Identify which cell holds the provided text, then report its (x, y) central coordinate. 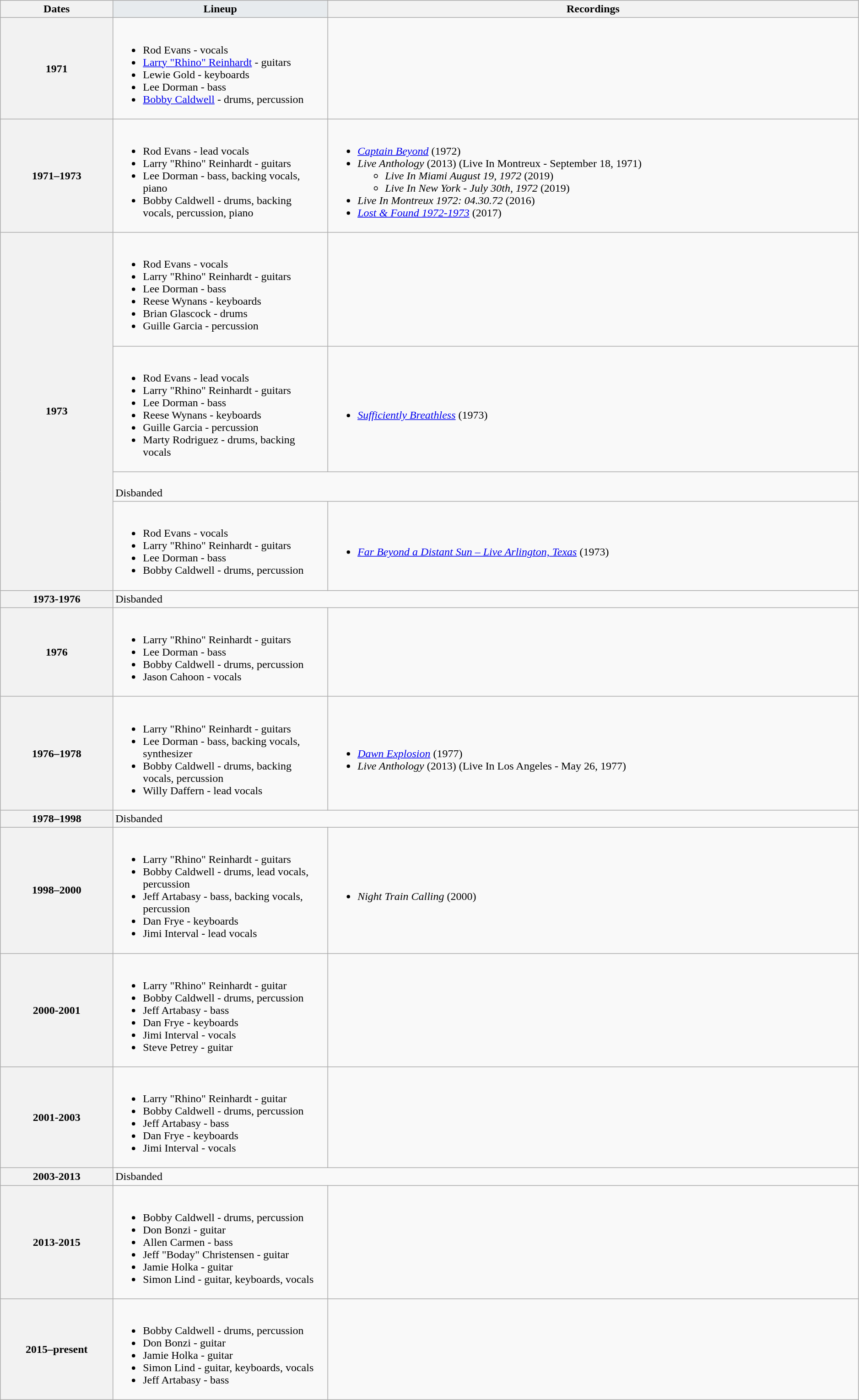
Night Train Calling (2000) (593, 890)
2000-2001 (57, 1010)
2013-2015 (57, 1242)
Larry "Rhino" Reinhardt - guitarsLee Dorman - bassBobby Caldwell - drums, percussionJason Cahoon - vocals (221, 652)
1978–1998 (57, 818)
Rod Evans - vocalsLarry "Rhino" Reinhardt - guitarsLee Dorman - bassReese Wynans - keyboardsBrian Glascock - drumsGuille Garcia - percussion (221, 289)
2015–present (57, 1350)
Rod Evans - vocalsLarry "Rhino" Reinhardt - guitarsLewie Gold - keyboardsLee Dorman - bassBobby Caldwell - drums, percussion (221, 69)
Dates (57, 9)
Larry "Rhino" Reinhardt - guitarBobby Caldwell - drums, percussionJeff Artabasy - bassDan Frye - keyboardsJimi Interval - vocals (221, 1117)
2003-2013 (57, 1177)
1971–1973 (57, 176)
Sufficiently Breathless (1973) (593, 409)
Larry "Rhino" Reinhardt - guitarBobby Caldwell - drums, percussionJeff Artabasy - bassDan Frye - keyboardsJimi Interval - vocalsSteve Petrey - guitar (221, 1010)
1976 (57, 652)
Far Beyond a Distant Sun – Live Arlington, Texas (1973) (593, 546)
Recordings (593, 9)
2001-2003 (57, 1117)
Bobby Caldwell - drums, percussionDon Bonzi - guitarJamie Holka - guitarSimon Lind - guitar, keyboards, vocalsJeff Artabasy - bass (221, 1350)
Dawn Explosion (1977)Live Anthology (2013) (Live In Los Angeles - May 26, 1977) (593, 753)
1973-1976 (57, 599)
1976–1978 (57, 753)
Rod Evans - vocalsLarry "Rhino" Reinhardt - guitarsLee Dorman - bassBobby Caldwell - drums, percussion (221, 546)
1998–2000 (57, 890)
Lineup (221, 9)
1971 (57, 69)
1973 (57, 411)
